Return the [x, y] coordinate for the center point of the cell that contains the specified text.  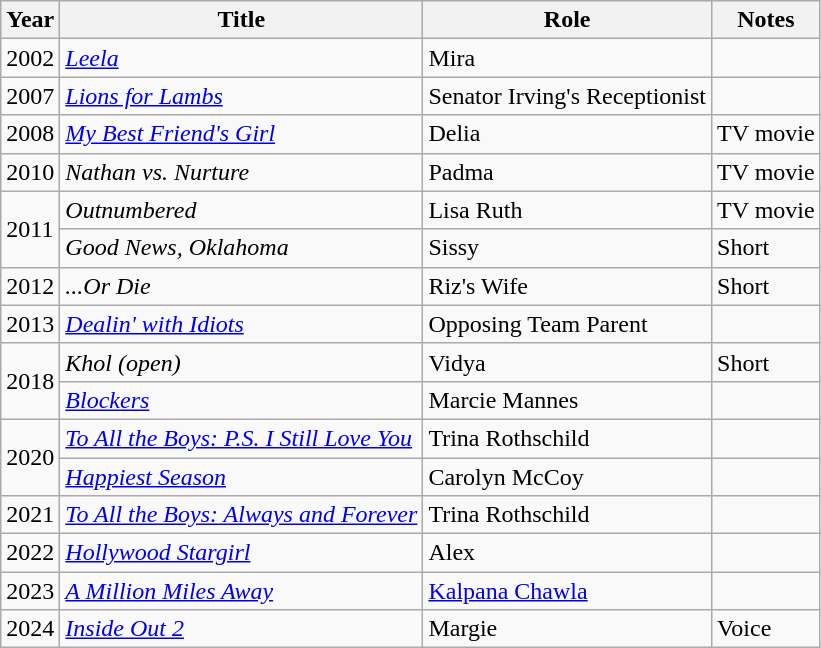
Hollywood Stargirl [242, 553]
Outnumbered [242, 210]
2020 [30, 457]
My Best Friend's Girl [242, 134]
Carolyn McCoy [568, 477]
2012 [30, 286]
To All the Boys: Always and Forever [242, 515]
2021 [30, 515]
Blockers [242, 400]
Riz's Wife [568, 286]
2002 [30, 58]
Lisa Ruth [568, 210]
Nathan vs. Nurture [242, 172]
Good News, Oklahoma [242, 248]
Khol (open) [242, 362]
2023 [30, 591]
Title [242, 20]
2007 [30, 96]
2010 [30, 172]
Opposing Team Parent [568, 324]
Marcie Mannes [568, 400]
Happiest Season [242, 477]
Senator Irving's Receptionist [568, 96]
A Million Miles Away [242, 591]
Notes [766, 20]
Leela [242, 58]
Delia [568, 134]
Lions for Lambs [242, 96]
To All the Boys: P.S. I Still Love You [242, 438]
2011 [30, 229]
Kalpana Chawla [568, 591]
2024 [30, 629]
Alex [568, 553]
Padma [568, 172]
Sissy [568, 248]
2018 [30, 381]
Dealin' with Idiots [242, 324]
2022 [30, 553]
2008 [30, 134]
Role [568, 20]
Mira [568, 58]
Inside Out 2 [242, 629]
...Or Die [242, 286]
2013 [30, 324]
Margie [568, 629]
Year [30, 20]
Vidya [568, 362]
Voice [766, 629]
